From the cell containing the given text, extract its center point as (x, y) coordinate. 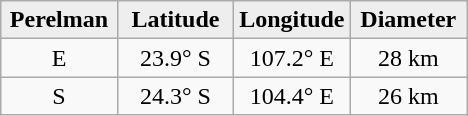
28 km (408, 58)
23.9° S (175, 58)
107.2° E (292, 58)
104.4° E (292, 96)
Diameter (408, 20)
Latitude (175, 20)
24.3° S (175, 96)
S (59, 96)
Longitude (292, 20)
Perelman (59, 20)
E (59, 58)
26 km (408, 96)
